Output the (X, Y) coordinate of the center of the cell containing the given text.  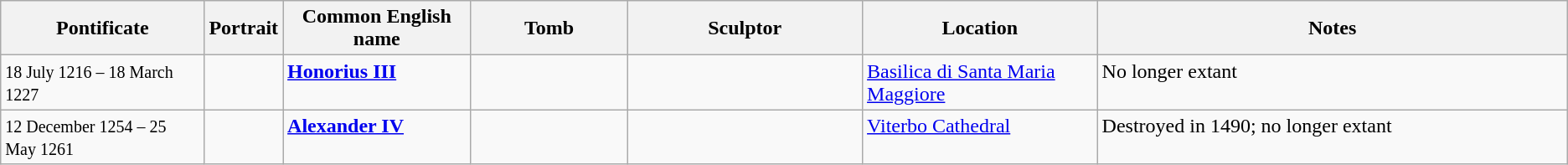
18 July 1216 – 18 March 1227 (102, 82)
Basilica di Santa Maria Maggiore (980, 82)
Destroyed in 1490; no longer extant (1332, 137)
Common English name (377, 28)
Alexander IV (377, 137)
Portrait (244, 28)
Location (980, 28)
No longer extant (1332, 82)
12 December 1254 – 25 May 1261 (102, 137)
Honorius III (377, 82)
Notes (1332, 28)
Pontificate (102, 28)
Viterbo Cathedral (980, 137)
Tomb (549, 28)
Sculptor (745, 28)
